Detect which cell encompasses the target text, then output its (X, Y) center coordinate. 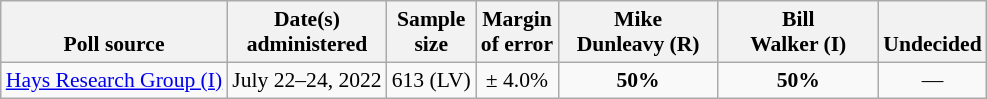
Samplesize (432, 32)
± 4.0% (517, 80)
Undecided (932, 32)
July 22–24, 2022 (306, 80)
MikeDunleavy (R) (638, 32)
BillWalker (I) (798, 32)
— (932, 80)
Hays Research Group (I) (114, 80)
613 (LV) (432, 80)
Marginof error (517, 32)
Poll source (114, 32)
Date(s)administered (306, 32)
